Return [x, y] of the center of cell containing provided text 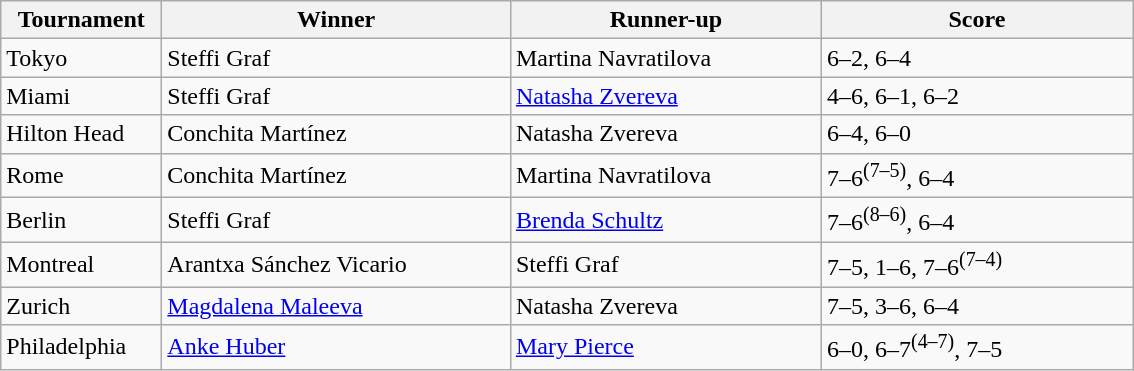
Miami [82, 96]
4–6, 6–1, 6–2 [976, 96]
6–0, 6–7(4–7), 7–5 [976, 348]
Rome [82, 176]
Runner-up [666, 20]
6–4, 6–0 [976, 134]
Tournament [82, 20]
Berlin [82, 220]
Philadelphia [82, 348]
Magdalena Maleeva [336, 306]
7–5, 3–6, 6–4 [976, 306]
7–6(7–5), 6–4 [976, 176]
6–2, 6–4 [976, 58]
Montreal [82, 264]
Anke Huber [336, 348]
Mary Pierce [666, 348]
Brenda Schultz [666, 220]
Winner [336, 20]
Score [976, 20]
7–5, 1–6, 7–6(7–4) [976, 264]
Arantxa Sánchez Vicario [336, 264]
Zurich [82, 306]
7–6(8–6), 6–4 [976, 220]
Tokyo [82, 58]
Hilton Head [82, 134]
